For the text-containing cell, return its midpoint in (X, Y) coordinate format. 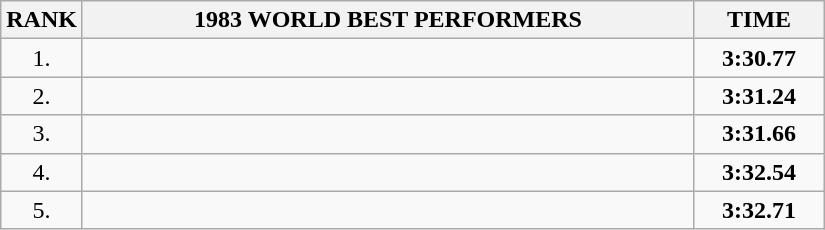
3:30.77 (760, 58)
RANK (42, 20)
3. (42, 134)
1983 WORLD BEST PERFORMERS (388, 20)
4. (42, 172)
3:31.66 (760, 134)
3:32.54 (760, 172)
3:31.24 (760, 96)
3:32.71 (760, 210)
TIME (760, 20)
2. (42, 96)
1. (42, 58)
5. (42, 210)
